Return [X, Y] of the center of cell containing provided text 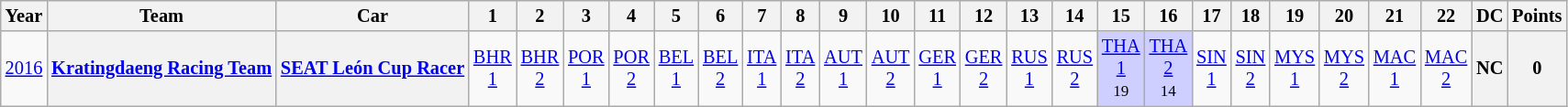
POR2 [631, 69]
BHR1 [493, 69]
12 [984, 16]
ITA2 [800, 69]
22 [1446, 16]
9 [843, 16]
Team [161, 16]
RUS2 [1075, 69]
GER2 [984, 69]
ITA1 [762, 69]
5 [676, 16]
2 [540, 16]
DC [1490, 16]
SIN1 [1211, 69]
Points [1537, 16]
BEL2 [720, 69]
17 [1211, 16]
THA214 [1169, 69]
3 [585, 16]
18 [1251, 16]
Kratingdaeng Racing Team [161, 69]
1 [493, 16]
16 [1169, 16]
AUT2 [891, 69]
11 [937, 16]
10 [891, 16]
MYS2 [1344, 69]
14 [1075, 16]
BEL1 [676, 69]
MYS1 [1295, 69]
13 [1029, 16]
THA119 [1121, 69]
7 [762, 16]
AUT1 [843, 69]
8 [800, 16]
21 [1395, 16]
Car [373, 16]
19 [1295, 16]
BHR2 [540, 69]
SIN2 [1251, 69]
RUS1 [1029, 69]
20 [1344, 16]
SEAT León Cup Racer [373, 69]
15 [1121, 16]
MAC1 [1395, 69]
2016 [24, 69]
4 [631, 16]
0 [1537, 69]
POR1 [585, 69]
MAC2 [1446, 69]
6 [720, 16]
GER1 [937, 69]
NC [1490, 69]
Year [24, 16]
